Identify which cell holds the provided text, then report its [X, Y] central coordinate. 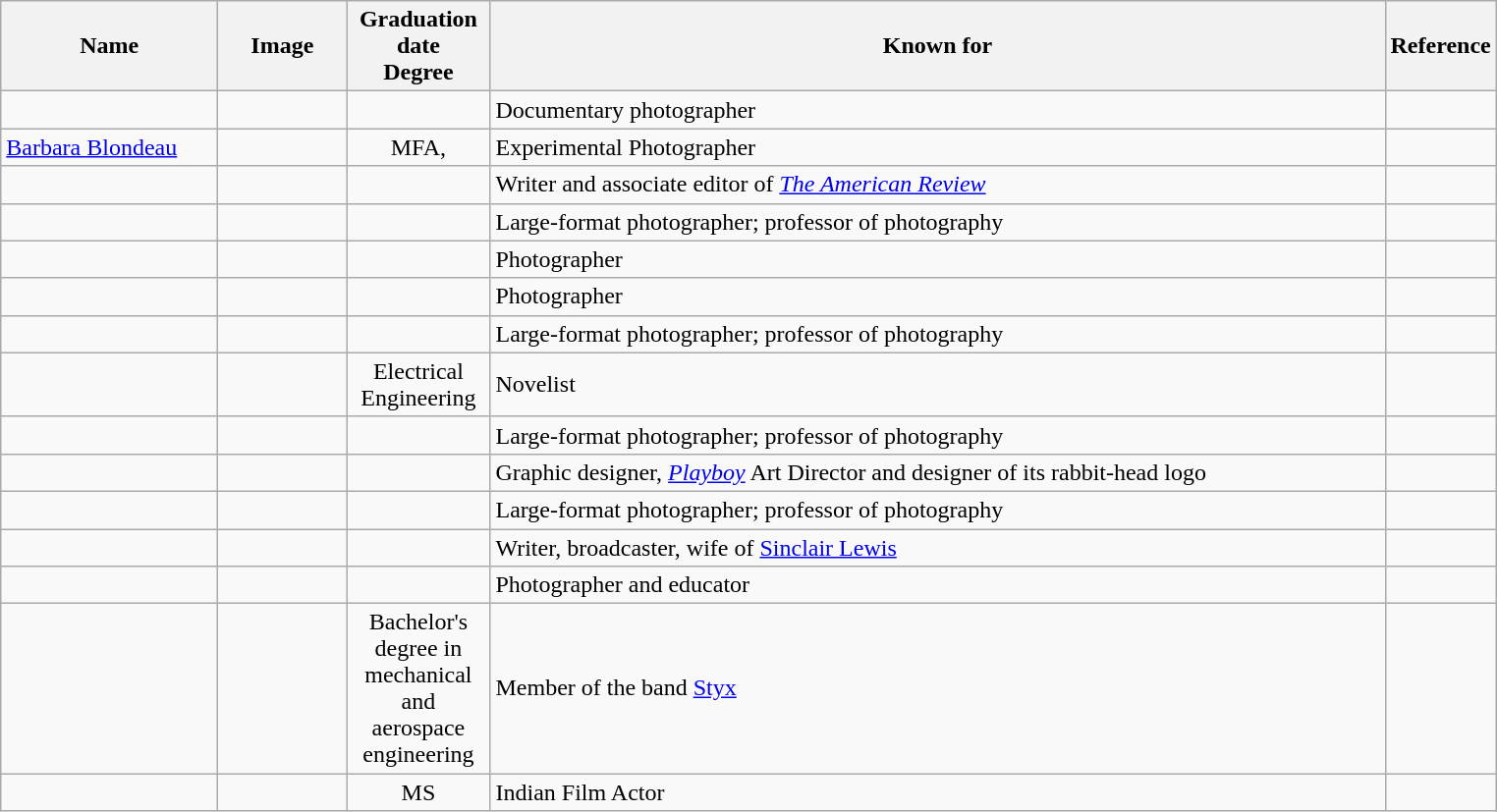
Writer and associate editor of The American Review [937, 185]
Image [283, 46]
Graphic designer, Playboy Art Director and designer of its rabbit-head logo [937, 472]
Experimental Photographer [937, 147]
Barbara Blondeau [110, 147]
Novelist [937, 385]
Documentary photographer [937, 110]
Graduation dateDegree [418, 46]
Indian Film Actor [937, 792]
Writer, broadcaster, wife of Sinclair Lewis [937, 547]
MS [418, 792]
Name [110, 46]
Bachelor's degree in mechanical and aerospace engineering [418, 689]
Reference [1440, 46]
MFA, [418, 147]
Known for [937, 46]
Photographer and educator [937, 585]
Member of the band Styx [937, 689]
Electrical Engineering [418, 385]
